Scan for the cell matching the given text and deliver its [x, y] coordinate at center. 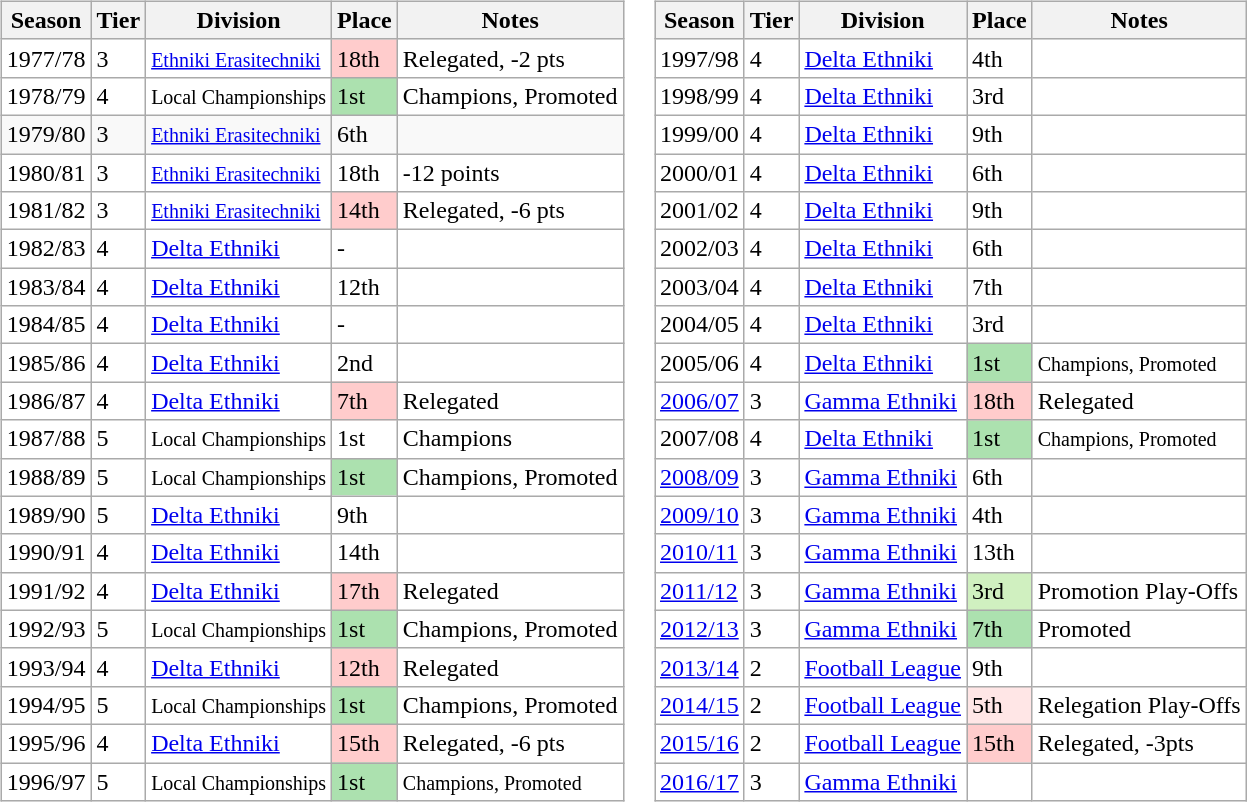
1982/83 [46, 249]
2002/03 [699, 249]
Relegation Play-Offs [1139, 705]
1986/87 [46, 401]
1996/97 [46, 781]
2nd [365, 363]
2011/12 [699, 591]
1992/93 [46, 629]
1978/79 [46, 96]
2007/08 [699, 439]
1998/99 [699, 96]
1991/92 [46, 591]
1983/84 [46, 287]
1997/98 [699, 58]
1979/80 [46, 134]
-12 points [510, 173]
2010/11 [699, 553]
1990/91 [46, 553]
1977/78 [46, 58]
2001/02 [699, 211]
1999/00 [699, 134]
2014/15 [699, 705]
2003/04 [699, 287]
1993/94 [46, 667]
1985/86 [46, 363]
2005/06 [699, 363]
5th [1000, 705]
1981/82 [46, 211]
1988/89 [46, 477]
1987/88 [46, 439]
1995/96 [46, 743]
2012/13 [699, 629]
1984/85 [46, 325]
2013/14 [699, 667]
17th [365, 591]
Relegated, -3pts [1139, 743]
Promotion Play-Offs [1139, 591]
Promoted [1139, 629]
2009/10 [699, 515]
Relegated, -2 pts [510, 58]
13th [1000, 553]
2004/05 [699, 325]
2000/01 [699, 173]
1989/90 [46, 515]
Champions [510, 439]
1980/81 [46, 173]
2015/16 [699, 743]
2008/09 [699, 477]
2006/07 [699, 401]
2016/17 [699, 781]
1994/95 [46, 705]
